Search for the cell housing the specified text and yield its [x, y] center coordinate. 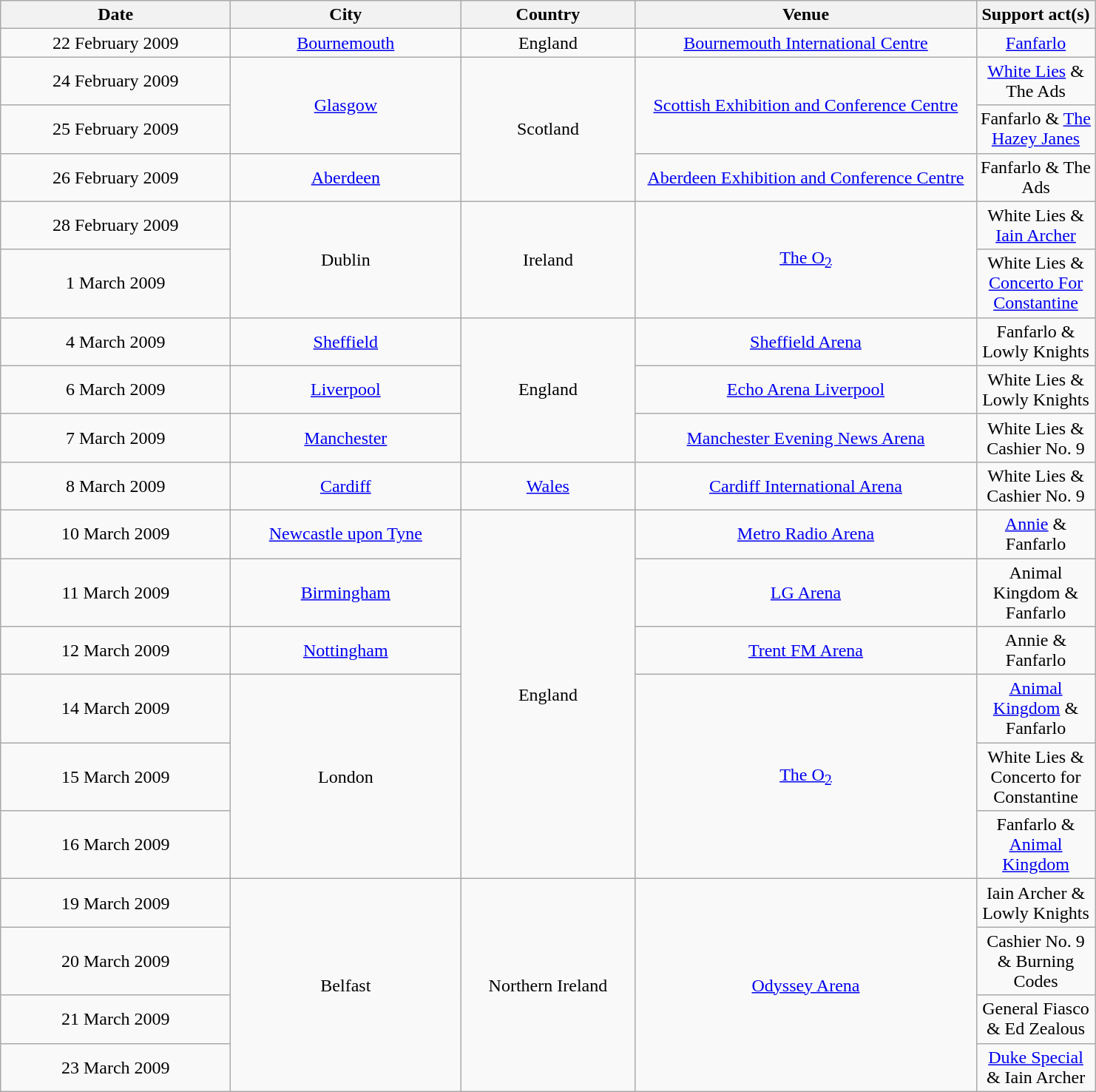
LG Arena [806, 592]
Metro Radio Arena [806, 534]
Trent FM Arena [806, 651]
White Lies & Iain Archer [1035, 225]
12 March 2009 [115, 651]
Liverpool [346, 389]
Glasgow [346, 105]
Belfast [346, 985]
Date [115, 15]
Fanfarlo [1035, 43]
Fanfarlo & Animal Kingdom [1035, 845]
Fanfarlo & The Hazey Janes [1035, 129]
11 March 2009 [115, 592]
Manchester [346, 438]
Northern Ireland [548, 985]
Wales [548, 485]
Ireland [548, 259]
6 March 2009 [115, 389]
26 February 2009 [115, 178]
Manchester Evening News Arena [806, 438]
22 February 2009 [115, 43]
Aberdeen [346, 178]
Newcastle upon Tyne [346, 534]
21 March 2009 [115, 1019]
White Lies & The Ads [1035, 81]
White Lies & Concerto for Constantine [1035, 777]
Dublin [346, 259]
Bournemouth International Centre [806, 43]
15 March 2009 [115, 777]
23 March 2009 [115, 1067]
Bournemouth [346, 43]
25 February 2009 [115, 129]
Aberdeen Exhibition and Conference Centre [806, 178]
14 March 2009 [115, 709]
Scotland [548, 129]
28 February 2009 [115, 225]
Birmingham [346, 592]
1 March 2009 [115, 283]
Echo Arena Liverpool [806, 389]
Duke Special & Iain Archer [1035, 1067]
10 March 2009 [115, 534]
White Lies & Lowly Knights [1035, 389]
White Lies & Concerto For Constantine [1035, 283]
8 March 2009 [115, 485]
Cardiff International Arena [806, 485]
Venue [806, 15]
Iain Archer & Lowly Knights [1035, 903]
Nottingham [346, 651]
General Fiasco & Ed Zealous [1035, 1019]
City [346, 15]
Odyssey Arena [806, 985]
Cashier No. 9 & Burning Codes [1035, 961]
Country [548, 15]
24 February 2009 [115, 81]
16 March 2009 [115, 845]
Sheffield Arena [806, 342]
Scottish Exhibition and Conference Centre [806, 105]
London [346, 777]
Fanfarlo & Lowly Knights [1035, 342]
Fanfarlo & The Ads [1035, 178]
19 March 2009 [115, 903]
20 March 2009 [115, 961]
Sheffield [346, 342]
Support act(s) [1035, 15]
7 March 2009 [115, 438]
4 March 2009 [115, 342]
Cardiff [346, 485]
